Scan for the cell matching the given text and deliver its (x, y) coordinate at center. 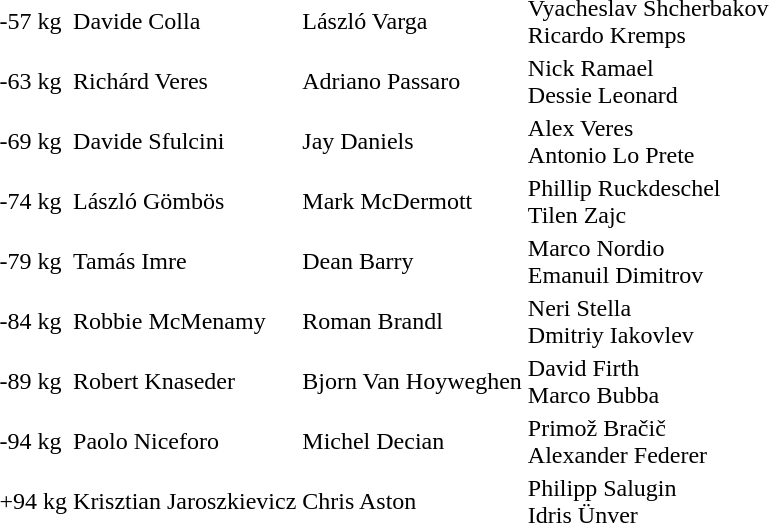
Mark McDermott (412, 202)
Tamás Imre (185, 262)
Dean Barry (412, 262)
Robert Knaseder (185, 382)
Jay Daniels (412, 142)
László Gömbös (185, 202)
Adriano Passaro (412, 82)
Robbie McMenamy (185, 322)
Roman Brandl (412, 322)
Davide Sfulcini (185, 142)
Paolo Niceforo (185, 442)
Michel Decian (412, 442)
Bjorn Van Hoyweghen (412, 382)
Richárd Veres (185, 82)
